Output the [x, y] coordinate of the center of the cell containing the given text.  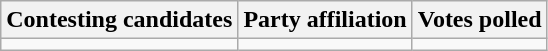
Party affiliation [325, 20]
Contesting candidates [120, 20]
Votes polled [480, 20]
